Find where the given text appears and provide that cell's center as [X, Y] coordinate. 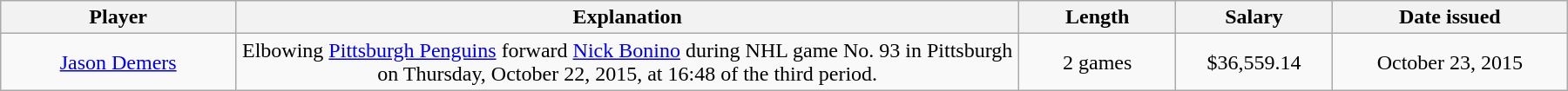
Length [1098, 17]
Jason Demers [118, 62]
Explanation [627, 17]
October 23, 2015 [1450, 62]
Salary [1254, 17]
$36,559.14 [1254, 62]
Elbowing Pittsburgh Penguins forward Nick Bonino during NHL game No. 93 in Pittsburgh on Thursday, October 22, 2015, at 16:48 of the third period. [627, 62]
Date issued [1450, 17]
Player [118, 17]
2 games [1098, 62]
